Search for the cell housing the specified text and yield its (x, y) center coordinate. 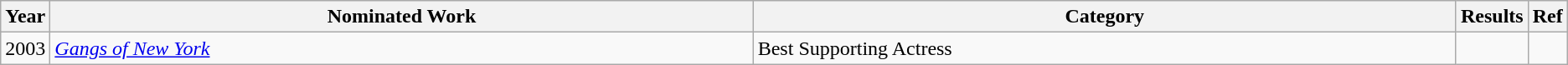
Results (1492, 17)
2003 (25, 48)
Gangs of New York (402, 48)
Best Supporting Actress (1104, 48)
Category (1104, 17)
Ref (1548, 17)
Year (25, 17)
Nominated Work (402, 17)
